Search for the cell housing the specified text and yield its (X, Y) center coordinate. 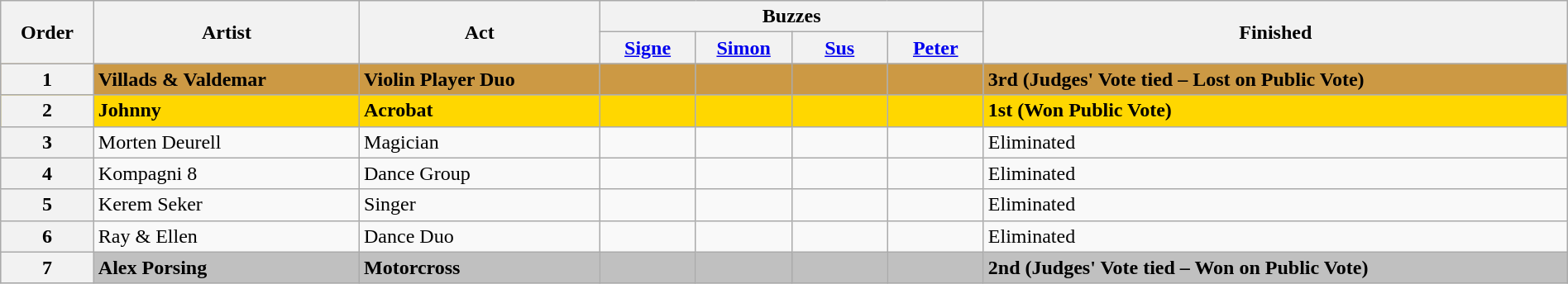
4 (48, 173)
1st (Won Public Vote) (1275, 111)
Dance Duo (480, 236)
Artist (227, 32)
Finished (1275, 32)
3rd (Judges' Vote tied – Lost on Public Vote) (1275, 79)
Villads & Valdemar (227, 79)
Kerem Seker (227, 205)
5 (48, 205)
Morten Deurell (227, 142)
Buzzes (791, 17)
Dance Group (480, 173)
Signe (648, 48)
7 (48, 267)
Simon (743, 48)
6 (48, 236)
Kompagni 8 (227, 173)
Order (48, 32)
3 (48, 142)
Motorcross (480, 267)
Acrobat (480, 111)
Alex Porsing (227, 267)
1 (48, 79)
Ray & Ellen (227, 236)
2 (48, 111)
Violin Player Duo (480, 79)
Singer (480, 205)
Magician (480, 142)
Peter (935, 48)
Act (480, 32)
Johnny (227, 111)
2nd (Judges' Vote tied – Won on Public Vote) (1275, 267)
Sus (839, 48)
